Scan for the cell matching the given text and deliver its [X, Y] coordinate at center. 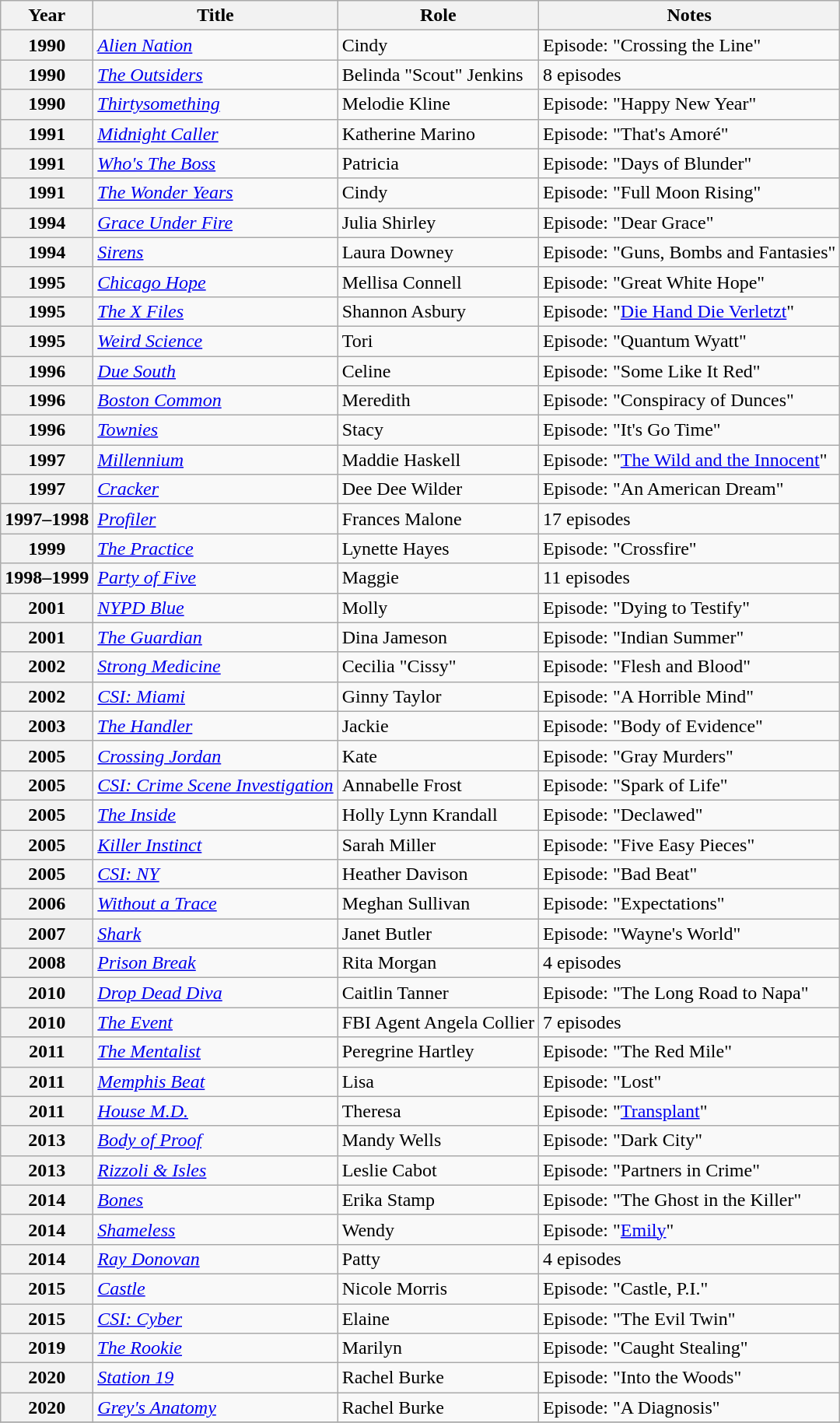
Without a Trace [215, 904]
Episode: "A Horrible Mind" [689, 696]
Episode: "Conspiracy of Dunces" [689, 401]
Episode: "Die Hand Die Verletzt" [689, 311]
1997–1998 [47, 519]
Mandy Wells [438, 1141]
Leslie Cabot [438, 1170]
Cecilia "Cissy" [438, 667]
Alien Nation [215, 45]
The Wonder Years [215, 193]
Strong Medicine [215, 667]
Episode: "Quantum Wyatt" [689, 341]
Theresa [438, 1111]
Patty [438, 1259]
Episode: "Spark of Life" [689, 785]
Episode: "Partners in Crime" [689, 1170]
Episode: "Wayne's World" [689, 934]
Ginny Taylor [438, 696]
Episode: "Some Like It Red" [689, 371]
Episode: "The Evil Twin" [689, 1319]
Title [215, 16]
Julia Shirley [438, 223]
Sarah Miller [438, 844]
Janet Butler [438, 934]
Year [47, 16]
Wendy [438, 1229]
Episode: "Five Easy Pieces" [689, 844]
Notes [689, 16]
The X Files [215, 311]
Meredith [438, 401]
17 episodes [689, 519]
Heather Davison [438, 874]
Dee Dee Wilder [438, 489]
Jackie [438, 726]
11 episodes [689, 578]
Episode: "Happy New Year" [689, 104]
Marilyn [438, 1348]
Episode: "Flesh and Blood" [689, 667]
Episode: "Dark City" [689, 1141]
Maddie Haskell [438, 460]
Drop Dead Diva [215, 993]
Millennium [215, 460]
Killer Instinct [215, 844]
Episode: "Bad Beat" [689, 874]
Episode: "Caught Stealing" [689, 1348]
Lynette Hayes [438, 549]
8 episodes [689, 75]
Episode: "Gray Murders" [689, 755]
The Outsiders [215, 75]
Erika Stamp [438, 1200]
1998–1999 [47, 578]
Crossing Jordan [215, 755]
Bones [215, 1200]
Rizzoli & Isles [215, 1170]
CSI: Cyber [215, 1319]
Episode: "Castle, P.I." [689, 1288]
Episode: "That's Amoré" [689, 134]
Episode: "The Long Road to Napa" [689, 993]
Episode: "The Ghost in the Killer" [689, 1200]
Chicago Hope [215, 282]
2008 [47, 963]
Holly Lynn Krandall [438, 815]
Episode: "The Wild and the Innocent" [689, 460]
Cracker [215, 489]
Grey's Anatomy [215, 1407]
Frances Malone [438, 519]
Laura Downey [438, 252]
Episode: "Into the Woods" [689, 1378]
Grace Under Fire [215, 223]
Shark [215, 934]
The Mentalist [215, 1052]
Thirtysomething [215, 104]
Episode: "Declawed" [689, 815]
Mellisa Connell [438, 282]
Peregrine Hartley [438, 1052]
Katherine Marino [438, 134]
Townies [215, 430]
Castle [215, 1288]
Episode: "Dying to Testify" [689, 608]
Episode: "Days of Blunder" [689, 163]
Tori [438, 341]
2019 [47, 1348]
Episode: "It's Go Time" [689, 430]
Episode: "Transplant" [689, 1111]
Episode: "Great White Hope" [689, 282]
The Rookie [215, 1348]
7 episodes [689, 1022]
Party of Five [215, 578]
Maggie [438, 578]
Due South [215, 371]
Weird Science [215, 341]
Ray Donovan [215, 1259]
Episode: "Lost" [689, 1081]
CSI: Crime Scene Investigation [215, 785]
Melodie Kline [438, 104]
2003 [47, 726]
Nicole Morris [438, 1288]
Body of Proof [215, 1141]
Episode: "The Red Mile" [689, 1052]
CSI: NY [215, 874]
Shameless [215, 1229]
Sirens [215, 252]
Prison Break [215, 963]
Shannon Asbury [438, 311]
Dina Jameson [438, 637]
Lisa [438, 1081]
Elaine [438, 1319]
NYPD Blue [215, 608]
Midnight Caller [215, 134]
Molly [438, 608]
The Event [215, 1022]
The Guardian [215, 637]
Episode: "Body of Evidence" [689, 726]
Stacy [438, 430]
Episode: "Dear Grace" [689, 223]
Meghan Sullivan [438, 904]
Kate [438, 755]
Profiler [215, 519]
Episode: "Crossfire" [689, 549]
Episode: "A Diagnosis" [689, 1407]
Role [438, 16]
Episode: "Crossing the Line" [689, 45]
Rita Morgan [438, 963]
Annabelle Frost [438, 785]
2007 [47, 934]
The Inside [215, 815]
2006 [47, 904]
CSI: Miami [215, 696]
Station 19 [215, 1378]
Episode: "Expectations" [689, 904]
Celine [438, 371]
Episode: "Full Moon Rising" [689, 193]
1999 [47, 549]
The Handler [215, 726]
Boston Common [215, 401]
Patricia [438, 163]
House M.D. [215, 1111]
The Practice [215, 549]
Who's The Boss [215, 163]
Memphis Beat [215, 1081]
Episode: "Emily" [689, 1229]
Caitlin Tanner [438, 993]
Episode: "An American Dream" [689, 489]
FBI Agent Angela Collier [438, 1022]
Episode: "Indian Summer" [689, 637]
Belinda "Scout" Jenkins [438, 75]
Episode: "Guns, Bombs and Fantasies" [689, 252]
